Provide the (x, y) coordinate of the cell's center where the given text is located.  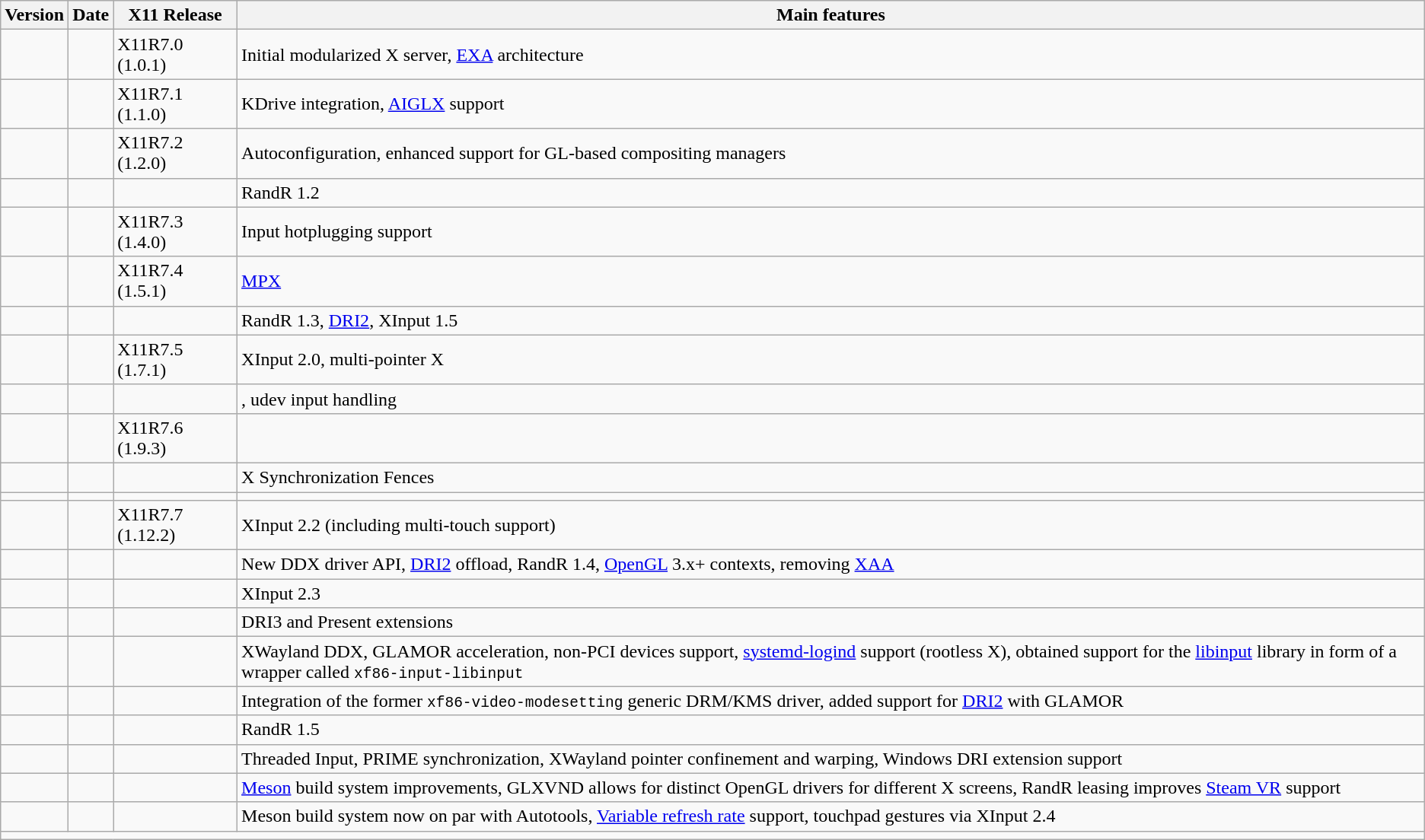
Main features (831, 15)
RandR 1.5 (831, 730)
MPX (831, 282)
DRI3 and Present extensions (831, 622)
Autoconfiguration, enhanced support for GL-based compositing managers (831, 154)
X11R7.2 (1.2.0) (175, 154)
KDrive integration, AIGLX support (831, 103)
Meson build system improvements, GLXVND allows for distinct OpenGL drivers for different X screens, RandR leasing improves Steam VR support (831, 787)
X11R7.1 (1.1.0) (175, 103)
RandR 1.2 (831, 192)
Initial modularized X server, EXA architecture (831, 55)
X11R7.3 (1.4.0) (175, 231)
Integration of the former xf86-video-modesetting generic DRM/KMS driver, added support for DRI2 with GLAMOR (831, 701)
Date (91, 15)
Input hotplugging support (831, 231)
X11R7.7 (1.12.2) (175, 525)
RandR 1.3, DRI2, XInput 1.5 (831, 320)
X11R7.6 (1.9.3) (175, 438)
Meson build system now on par with Autotools, Variable refresh rate support, touchpad gestures via XInput 2.4 (831, 816)
X11R7.4 (1.5.1) (175, 282)
XInput 2.2 (including multi-touch support) (831, 525)
XInput 2.3 (831, 593)
Threaded Input, PRIME synchronization, XWayland pointer confinement and warping, Windows DRI extension support (831, 759)
X11R7.0 (1.0.1) (175, 55)
Version (35, 15)
XInput 2.0, multi-pointer X (831, 359)
, udev input handling (831, 399)
New DDX driver API, DRI2 offload, RandR 1.4, OpenGL 3.x+ contexts, removing XAA (831, 565)
X Synchronization Fences (831, 477)
X11 Release (175, 15)
X11R7.5 (1.7.1) (175, 359)
